Output the (X, Y) coordinate of the center of the cell containing the given text.  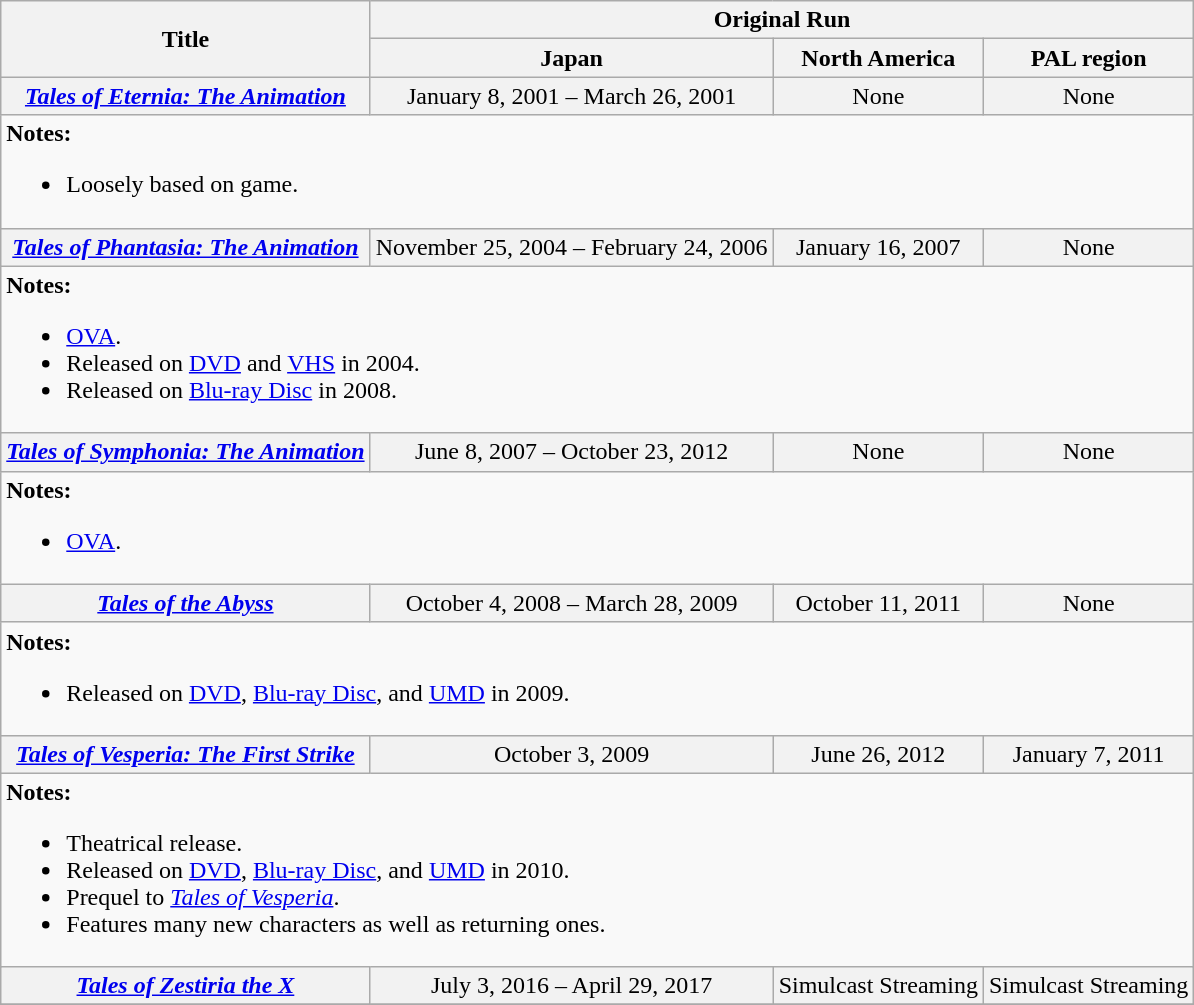
October 11, 2011 (878, 603)
Notes:OVA.Released on DVD and VHS in 2004.Released on Blu-ray Disc in 2008. (598, 350)
Original Run (782, 20)
November 25, 2004 – February 24, 2006 (572, 247)
Japan (572, 58)
North America (878, 58)
January 7, 2011 (1088, 754)
Tales of the Abyss (186, 603)
January 8, 2001 – March 26, 2001 (572, 96)
Tales of Zestiria the X (186, 986)
Tales of Phantasia: The Animation (186, 247)
January 16, 2007 (878, 247)
PAL region (1088, 58)
Tales of Symphonia: The Animation (186, 452)
June 8, 2007 – October 23, 2012 (572, 452)
Notes:Loosely based on game. (598, 172)
October 3, 2009 (572, 754)
July 3, 2016 – April 29, 2017 (572, 986)
Notes:Released on DVD, Blu-ray Disc, and UMD in 2009. (598, 678)
Notes:OVA. (598, 528)
October 4, 2008 – March 28, 2009 (572, 603)
Title (186, 39)
June 26, 2012 (878, 754)
Tales of Eternia: The Animation (186, 96)
Tales of Vesperia: The First Strike (186, 754)
